Scan for the cell matching the given text and deliver its (X, Y) coordinate at center. 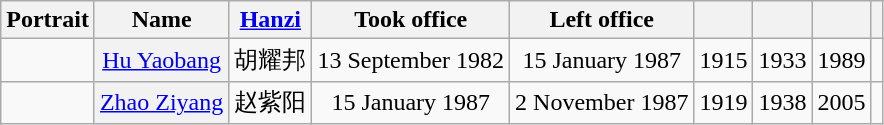
1989 (842, 60)
1938 (782, 102)
1915 (724, 60)
胡耀邦 (270, 60)
Hu Yaobang (161, 60)
Portrait (48, 20)
Zhao Ziyang (161, 102)
1919 (724, 102)
1933 (782, 60)
2005 (842, 102)
Left office (602, 20)
赵紫阳 (270, 102)
Name (161, 20)
2 November 1987 (602, 102)
13 September 1982 (411, 60)
Took office (411, 20)
Hanzi (270, 20)
